Detect which cell encompasses the target text, then output its [x, y] center coordinate. 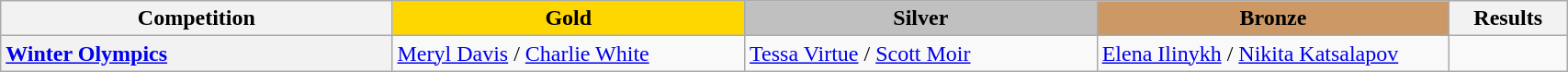
Competition [197, 18]
Results [1508, 18]
Meryl Davis / Charlie White [569, 54]
Tessa Virtue / Scott Moir [921, 54]
Winter Olympics [197, 54]
Elena Ilinykh / Nikita Katsalapov [1273, 54]
Bronze [1273, 18]
Gold [569, 18]
Silver [921, 18]
